Provide the (x, y) coordinate of the cell's center where the given text is located.  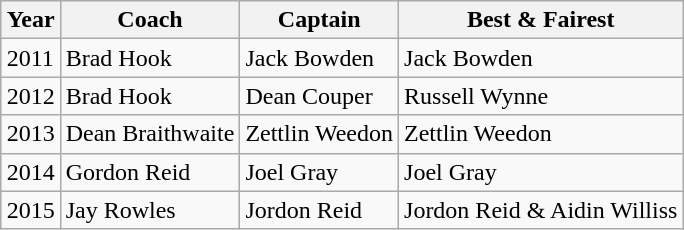
Dean Braithwaite (150, 134)
Dean Couper (320, 96)
2014 (30, 172)
Captain (320, 20)
Jordon Reid (320, 210)
2015 (30, 210)
Coach (150, 20)
Best & Fairest (541, 20)
Jordon Reid & Aidin Williss (541, 210)
Russell Wynne (541, 96)
Jay Rowles (150, 210)
2011 (30, 58)
2012 (30, 96)
Year (30, 20)
2013 (30, 134)
Gordon Reid (150, 172)
